From the cell containing the given text, extract its center point as (x, y) coordinate. 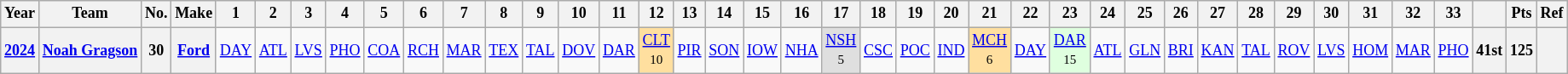
Ref (1552, 14)
DAR15 (1069, 50)
41st (1490, 50)
125 (1522, 50)
Pts (1522, 14)
MCH6 (990, 50)
12 (657, 14)
22 (1030, 14)
4 (344, 14)
DAR (619, 50)
TEX (504, 50)
NSH5 (841, 50)
BRI (1180, 50)
CLT10 (657, 50)
32 (1414, 14)
PIR (689, 50)
IND (952, 50)
11 (619, 14)
21 (990, 14)
RCH (424, 50)
9 (541, 14)
COA (384, 50)
No. (157, 14)
29 (1294, 14)
1 (235, 14)
POC (915, 50)
NHA (801, 50)
24 (1108, 14)
27 (1218, 14)
33 (1453, 14)
DOV (579, 50)
Year (20, 14)
8 (504, 14)
26 (1180, 14)
6 (424, 14)
2024 (20, 50)
5 (384, 14)
20 (952, 14)
16 (801, 14)
Noah Gragson (90, 50)
3 (309, 14)
23 (1069, 14)
28 (1256, 14)
HOM (1371, 50)
19 (915, 14)
CSC (878, 50)
Team (90, 14)
15 (762, 14)
13 (689, 14)
2 (273, 14)
Ford (194, 50)
18 (878, 14)
IOW (762, 50)
KAN (1218, 50)
10 (579, 14)
Make (194, 14)
25 (1145, 14)
7 (464, 14)
ROV (1294, 50)
GLN (1145, 50)
SON (725, 50)
31 (1371, 14)
14 (725, 14)
17 (841, 14)
